Return (x, y) of the center of cell containing provided text 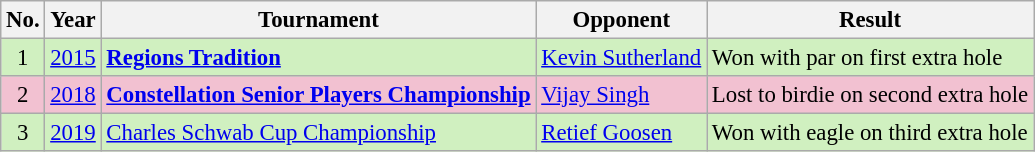
1 (23, 58)
3 (23, 133)
Opponent (622, 20)
Lost to birdie on second extra hole (870, 95)
2018 (73, 95)
Result (870, 20)
2 (23, 95)
Tournament (318, 20)
Won with par on first extra hole (870, 58)
Regions Tradition (318, 58)
2019 (73, 133)
Kevin Sutherland (622, 58)
Charles Schwab Cup Championship (318, 133)
No. (23, 20)
Constellation Senior Players Championship (318, 95)
Vijay Singh (622, 95)
Won with eagle on third extra hole (870, 133)
Retief Goosen (622, 133)
Year (73, 20)
2015 (73, 58)
